Identify which cell holds the provided text, then report its [X, Y] central coordinate. 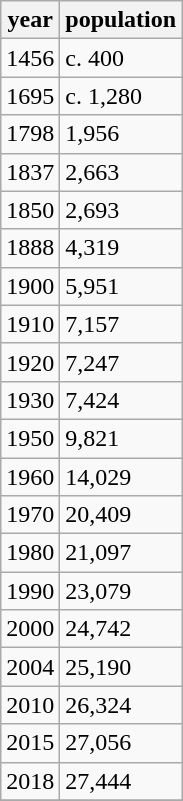
1950 [30, 438]
c. 400 [121, 58]
27,444 [121, 781]
2004 [30, 667]
7,157 [121, 324]
21,097 [121, 553]
14,029 [121, 477]
23,079 [121, 591]
1990 [30, 591]
7,247 [121, 362]
year [30, 20]
4,319 [121, 248]
20,409 [121, 515]
26,324 [121, 705]
1456 [30, 58]
c. 1,280 [121, 96]
5,951 [121, 286]
24,742 [121, 629]
2010 [30, 705]
2015 [30, 743]
25,190 [121, 667]
7,424 [121, 400]
2000 [30, 629]
27,056 [121, 743]
1920 [30, 362]
1837 [30, 172]
9,821 [121, 438]
2,693 [121, 210]
1900 [30, 286]
1,956 [121, 134]
1980 [30, 553]
1930 [30, 400]
1798 [30, 134]
2018 [30, 781]
1960 [30, 477]
1888 [30, 248]
1910 [30, 324]
1970 [30, 515]
2,663 [121, 172]
population [121, 20]
1850 [30, 210]
1695 [30, 96]
